Determine the [x, y] coordinate at the center of the cell enclosing the given text.  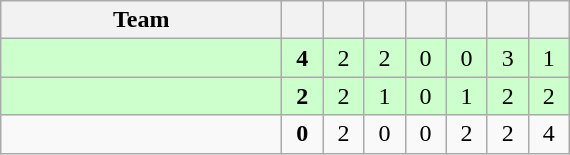
3 [508, 58]
Team [142, 20]
